Scan for the cell matching the given text and deliver its (X, Y) coordinate at center. 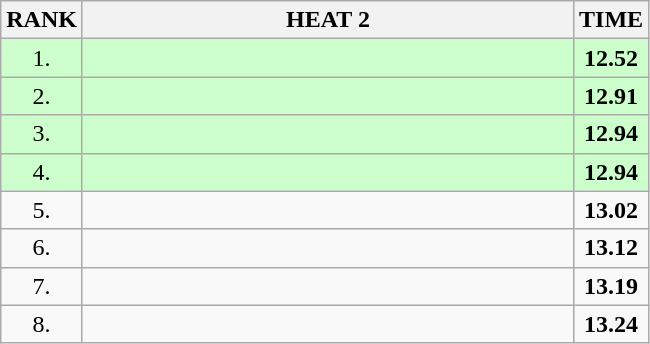
TIME (612, 20)
13.02 (612, 210)
RANK (42, 20)
HEAT 2 (328, 20)
8. (42, 324)
13.12 (612, 248)
4. (42, 172)
13.19 (612, 286)
12.91 (612, 96)
2. (42, 96)
1. (42, 58)
13.24 (612, 324)
3. (42, 134)
5. (42, 210)
6. (42, 248)
7. (42, 286)
12.52 (612, 58)
